Extract the [X, Y] coordinate from the center of the cell holding the provided text.  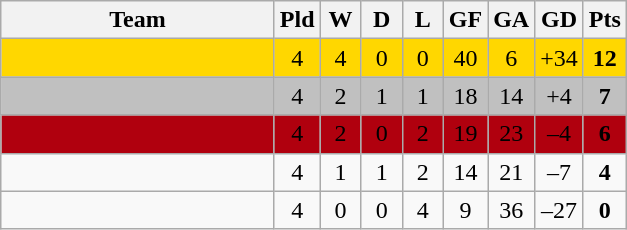
12 [604, 58]
7 [604, 96]
Pld [297, 20]
9 [465, 210]
Team [138, 20]
+34 [560, 58]
–7 [560, 172]
21 [512, 172]
L [422, 20]
Pts [604, 20]
23 [512, 134]
40 [465, 58]
18 [465, 96]
–27 [560, 210]
19 [465, 134]
36 [512, 210]
–4 [560, 134]
GD [560, 20]
GF [465, 20]
GA [512, 20]
+4 [560, 96]
D [382, 20]
W [340, 20]
